Search for the cell housing the specified text and yield its (x, y) center coordinate. 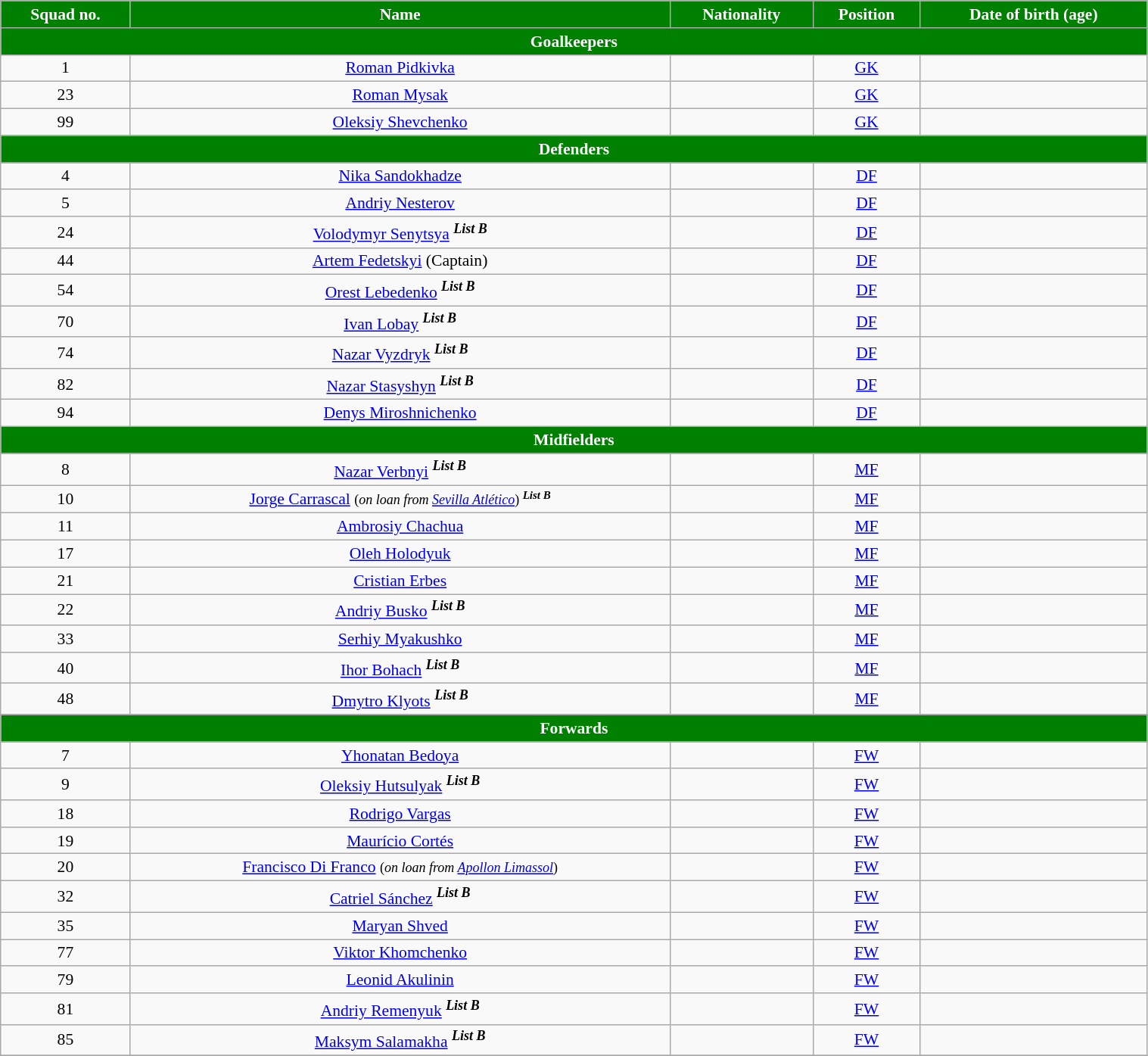
Nationality (742, 14)
85 (65, 1040)
Nazar Stasyshyn List B (400, 385)
9 (65, 784)
8 (65, 469)
Name (400, 14)
Artem Fedetskyi (Captain) (400, 261)
Oleksiy Hutsulyak List B (400, 784)
94 (65, 413)
74 (65, 353)
Forwards (574, 729)
Oleh Holodyuk (400, 554)
40 (65, 668)
Ivan Lobay List B (400, 321)
Andriy Remenyuk List B (400, 1008)
Francisco Di Franco (on loan from Apollon Limassol) (400, 868)
19 (65, 841)
11 (65, 527)
Position (866, 14)
5 (65, 204)
Date of birth (age) (1034, 14)
18 (65, 814)
Ihor Bohach List B (400, 668)
Catriel Sánchez List B (400, 896)
Yhonatan Bedoya (400, 755)
Goalkeepers (574, 42)
Orest Lebedenko List B (400, 291)
21 (65, 581)
Maryan Shved (400, 926)
22 (65, 610)
35 (65, 926)
Defenders (574, 149)
4 (65, 176)
10 (65, 500)
Andriy Nesterov (400, 204)
Nika Sandokhadze (400, 176)
48 (65, 699)
82 (65, 385)
24 (65, 232)
Dmytro Klyots List B (400, 699)
Ambrosiy Chachua (400, 527)
Leonid Akulinin (400, 980)
Squad no. (65, 14)
1 (65, 68)
Viktor Khomchenko (400, 953)
Maurício Cortés (400, 841)
Maksym Salamakha List B (400, 1040)
32 (65, 896)
Nazar Verbnyi List B (400, 469)
Jorge Carrascal (on loan from Sevilla Atlético) List B (400, 500)
Midfielders (574, 441)
Volodymyr Senytsya List B (400, 232)
Nazar Vyzdryk List B (400, 353)
54 (65, 291)
99 (65, 123)
Denys Miroshnichenko (400, 413)
77 (65, 953)
Roman Pidkivka (400, 68)
33 (65, 639)
20 (65, 868)
7 (65, 755)
Oleksiy Shevchenko (400, 123)
70 (65, 321)
Cristian Erbes (400, 581)
23 (65, 95)
17 (65, 554)
Roman Mysak (400, 95)
Rodrigo Vargas (400, 814)
81 (65, 1008)
Serhiy Myakushko (400, 639)
79 (65, 980)
Andriy Busko List B (400, 610)
44 (65, 261)
